Extract the [x, y] coordinate from the center of the cell holding the provided text.  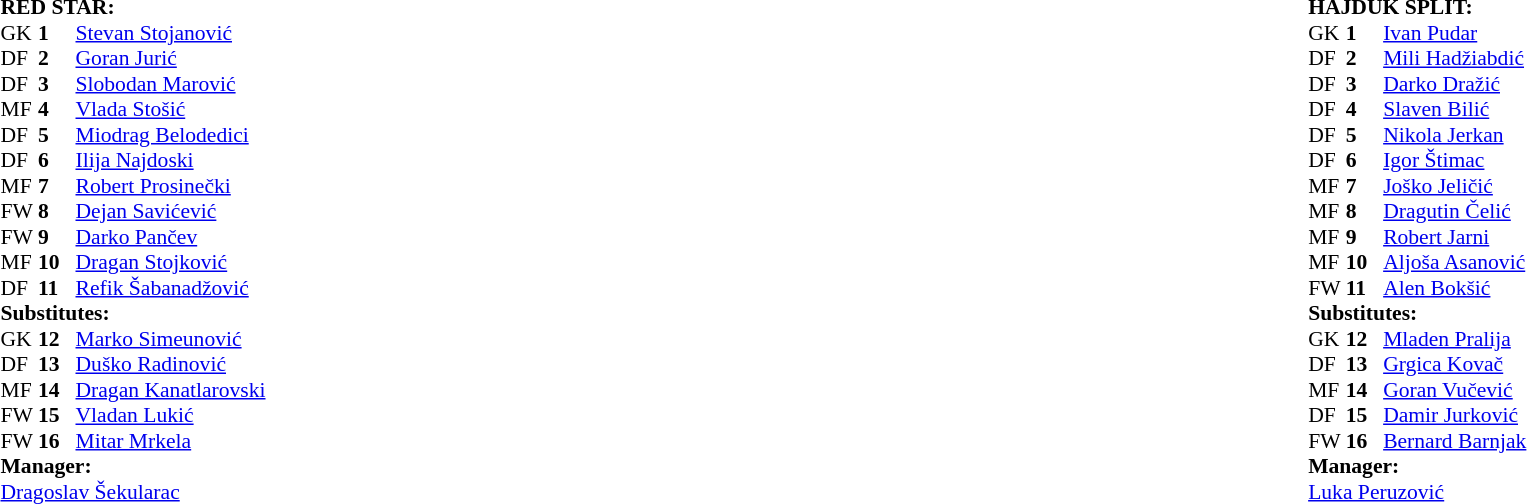
Vlada Stošić [171, 109]
Duško Radinović [171, 365]
Ivan Pudar [1454, 33]
Dragan Kanatlarovski [171, 390]
Refik Šabanadžović [171, 288]
Robert Jarni [1454, 237]
Bernard Barnjak [1454, 441]
Vladan Lukić [171, 415]
Damir Jurković [1454, 415]
Robert Prosinečki [171, 186]
Goran Vučević [1454, 390]
Slobodan Marović [171, 84]
Darko Pančev [171, 237]
Dejan Savićević [171, 211]
Aljoša Asanović [1454, 263]
Stevan Stojanović [171, 33]
Mladen Pralija [1454, 339]
Mitar Mrkela [171, 441]
Dragutin Čelić [1454, 211]
Miodrag Belodedici [171, 135]
Igor Štimac [1454, 161]
Ilija Najdoski [171, 161]
Nikola Jerkan [1454, 135]
Alen Bokšić [1454, 288]
Dragan Stojković [171, 263]
Joško Jeličić [1454, 186]
Slaven Bilić [1454, 109]
Goran Jurić [171, 59]
Grgica Kovač [1454, 365]
Darko Dražić [1454, 84]
Mili Hadžiabdić [1454, 59]
Marko Simeunović [171, 339]
